Pinpoint the cell where the given text exists, returning its (x, y) midpoint coordinate. 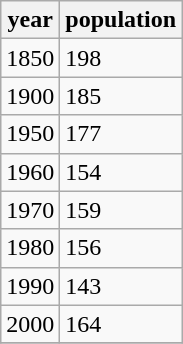
population (121, 20)
198 (121, 58)
1900 (30, 96)
2000 (30, 324)
143 (121, 286)
year (30, 20)
1960 (30, 172)
154 (121, 172)
177 (121, 134)
1850 (30, 58)
1980 (30, 248)
1950 (30, 134)
156 (121, 248)
1990 (30, 286)
1970 (30, 210)
185 (121, 96)
159 (121, 210)
164 (121, 324)
